Provide the (X, Y) coordinate of the cell's center where the given text is located.  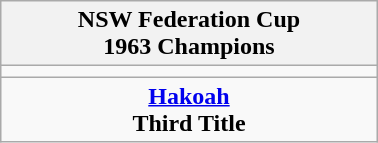
NSW Federation Cup1963 Champions (189, 34)
HakoahThird Title (189, 110)
